Extract the [x, y] coordinate from the center of the cell holding the provided text.  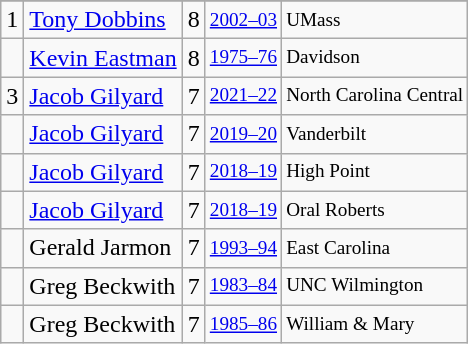
Vanderbilt [375, 134]
1993–94 [243, 248]
1 [12, 20]
1985–86 [243, 324]
Gerald Jarmon [103, 248]
William & Mary [375, 324]
1983–84 [243, 286]
Oral Roberts [375, 210]
1975–76 [243, 58]
UMass [375, 20]
2021–22 [243, 96]
UNC Wilmington [375, 286]
North Carolina Central [375, 96]
Tony Dobbins [103, 20]
East Carolina [375, 248]
Davidson [375, 58]
2019–20 [243, 134]
2002–03 [243, 20]
High Point [375, 172]
3 [12, 96]
Kevin Eastman [103, 58]
